For the text-containing cell, return its midpoint in [x, y] coordinate format. 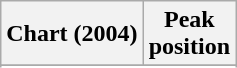
Chart (2004) [72, 34]
Peakposition [189, 34]
